Capture the cell that displays the provided text and extract its (X, Y) central coordinate. 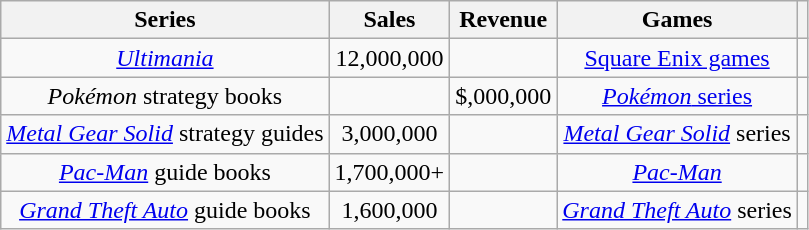
Pokémon strategy books (165, 96)
Revenue (504, 20)
Sales (390, 20)
3,000,000 (390, 134)
$,000,000 (504, 96)
Square Enix games (678, 58)
Grand Theft Auto series (678, 210)
Pac-Man guide books (165, 172)
12,000,000 (390, 58)
Games (678, 20)
Ultimania (165, 58)
1,600,000 (390, 210)
Pac-Man (678, 172)
Metal Gear Solid strategy guides (165, 134)
Pokémon series (678, 96)
Metal Gear Solid series (678, 134)
1,700,000+ (390, 172)
Series (165, 20)
Grand Theft Auto guide books (165, 210)
